Capture the cell that displays the provided text and extract its (X, Y) central coordinate. 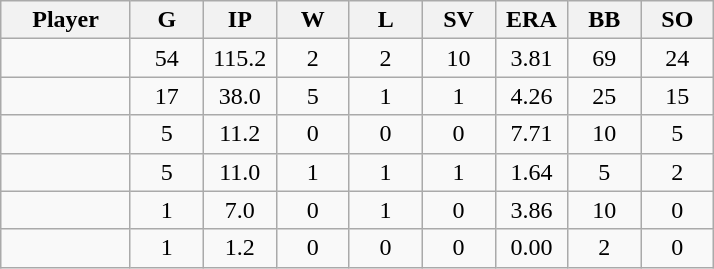
W (312, 20)
115.2 (240, 58)
54 (166, 58)
SO (678, 20)
0.00 (532, 248)
3.81 (532, 58)
BB (604, 20)
SV (458, 20)
ERA (532, 20)
15 (678, 96)
4.26 (532, 96)
17 (166, 96)
7.0 (240, 210)
1.2 (240, 248)
11.2 (240, 134)
Player (66, 20)
IP (240, 20)
L (386, 20)
25 (604, 96)
7.71 (532, 134)
38.0 (240, 96)
G (166, 20)
3.86 (532, 210)
24 (678, 58)
1.64 (532, 172)
11.0 (240, 172)
69 (604, 58)
